Find where the given text appears and provide that cell's center as [X, Y] coordinate. 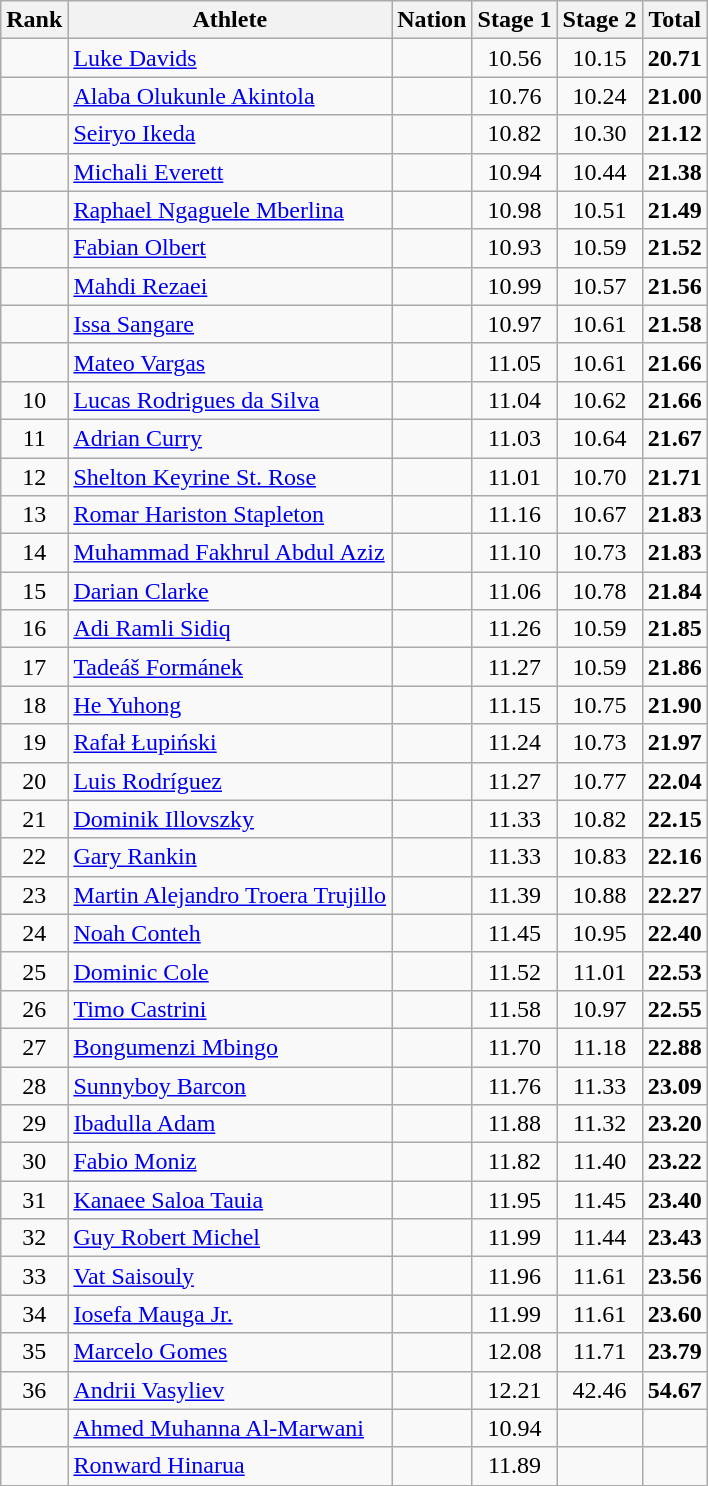
11.06 [514, 591]
11.71 [600, 1352]
23.20 [674, 1124]
11.10 [514, 553]
23 [34, 895]
35 [34, 1352]
11.16 [514, 515]
11.76 [514, 1085]
10.95 [600, 933]
12.21 [514, 1390]
Issa Sangare [230, 324]
Muhammad Fakhrul Abdul Aziz [230, 553]
20.71 [674, 58]
10.64 [600, 438]
20 [34, 781]
54.67 [674, 1390]
10.15 [600, 58]
Timo Castrini [230, 1009]
Stage 1 [514, 20]
21.56 [674, 286]
Nation [432, 20]
10.88 [600, 895]
13 [34, 515]
10.62 [600, 400]
22.88 [674, 1047]
21.49 [674, 210]
11.96 [514, 1276]
28 [34, 1085]
11.05 [514, 362]
10.56 [514, 58]
11.18 [600, 1047]
11.82 [514, 1162]
23.22 [674, 1162]
29 [34, 1124]
21.12 [674, 134]
22 [34, 857]
10.51 [600, 210]
21.86 [674, 667]
26 [34, 1009]
36 [34, 1390]
10.93 [514, 248]
21.97 [674, 743]
Seiryo Ikeda [230, 134]
Adi Ramli Sidiq [230, 629]
17 [34, 667]
Dominic Cole [230, 971]
27 [34, 1047]
10.67 [600, 515]
12 [34, 477]
Rank [34, 20]
34 [34, 1314]
10.57 [600, 286]
10 [34, 400]
21.84 [674, 591]
21.85 [674, 629]
24 [34, 933]
Martin Alejandro Troera Trujillo [230, 895]
Dominik Illovszky [230, 819]
21.90 [674, 705]
22.15 [674, 819]
22.53 [674, 971]
11.15 [514, 705]
Marcelo Gomes [230, 1352]
15 [34, 591]
Ibadulla Adam [230, 1124]
23.43 [674, 1238]
31 [34, 1200]
Adrian Curry [230, 438]
Fabian Olbert [230, 248]
Tadeáš Formánek [230, 667]
Luis Rodríguez [230, 781]
22.16 [674, 857]
23.79 [674, 1352]
12.08 [514, 1352]
22.40 [674, 933]
22.04 [674, 781]
Raphael Ngaguele Mberlina [230, 210]
10.44 [600, 172]
10.99 [514, 286]
Kanaee Saloa Tauia [230, 1200]
Stage 2 [600, 20]
10.30 [600, 134]
22.55 [674, 1009]
11.88 [514, 1124]
Shelton Keyrine St. Rose [230, 477]
Mateo Vargas [230, 362]
16 [34, 629]
He Yuhong [230, 705]
19 [34, 743]
14 [34, 553]
Gary Rankin [230, 857]
33 [34, 1276]
Andrii Vasyliev [230, 1390]
10.98 [514, 210]
11 [34, 438]
21.52 [674, 248]
23.56 [674, 1276]
Ronward Hinarua [230, 1466]
11.70 [514, 1047]
Romar Hariston Stapleton [230, 515]
Darian Clarke [230, 591]
32 [34, 1238]
Michali Everett [230, 172]
21.71 [674, 477]
10.75 [600, 705]
11.89 [514, 1466]
11.32 [600, 1124]
25 [34, 971]
Bongumenzi Mbingo [230, 1047]
42.46 [600, 1390]
Mahdi Rezaei [230, 286]
21.67 [674, 438]
Vat Saisouly [230, 1276]
10.24 [600, 96]
Lucas Rodrigues da Silva [230, 400]
Noah Conteh [230, 933]
11.04 [514, 400]
30 [34, 1162]
Alaba Olukunle Akintola [230, 96]
23.60 [674, 1314]
10.70 [600, 477]
11.52 [514, 971]
18 [34, 705]
Rafał Łupiński [230, 743]
11.58 [514, 1009]
10.76 [514, 96]
Sunnyboy Barcon [230, 1085]
Iosefa Mauga Jr. [230, 1314]
Guy Robert Michel [230, 1238]
Luke Davids [230, 58]
21 [34, 819]
11.40 [600, 1162]
Athlete [230, 20]
21.38 [674, 172]
21.58 [674, 324]
11.24 [514, 743]
23.09 [674, 1085]
21.00 [674, 96]
11.26 [514, 629]
11.44 [600, 1238]
10.77 [600, 781]
Total [674, 20]
10.78 [600, 591]
11.95 [514, 1200]
23.40 [674, 1200]
Ahmed Muhanna Al-Marwani [230, 1428]
Fabio Moniz [230, 1162]
10.83 [600, 857]
11.03 [514, 438]
22.27 [674, 895]
11.39 [514, 895]
